Return the (x, y) coordinate for the center point of the cell that contains the specified text.  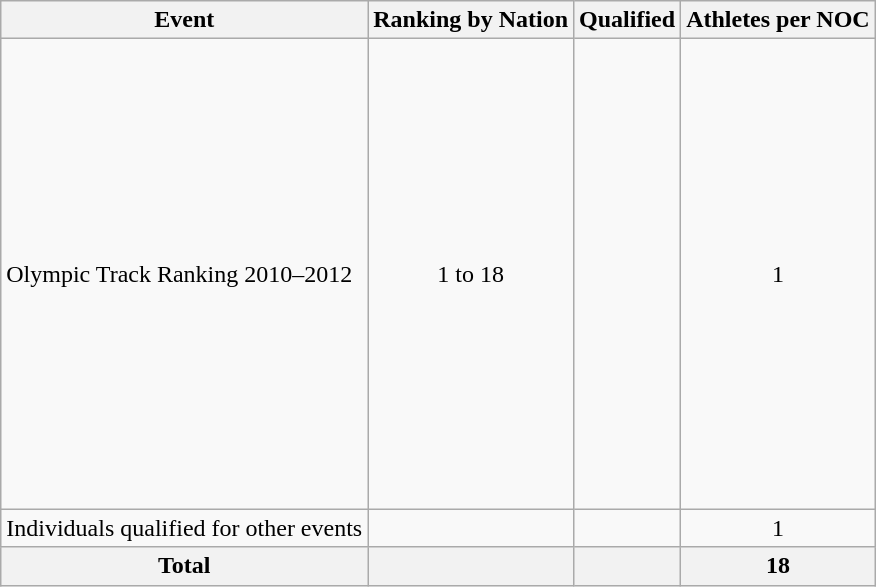
18 (778, 566)
Olympic Track Ranking 2010–2012 (184, 274)
Athletes per NOC (778, 20)
Individuals qualified for other events (184, 528)
1 to 18 (471, 274)
Total (184, 566)
Qualified (628, 20)
Ranking by Nation (471, 20)
Event (184, 20)
